Find where the given text appears and provide that cell's center as (X, Y) coordinate. 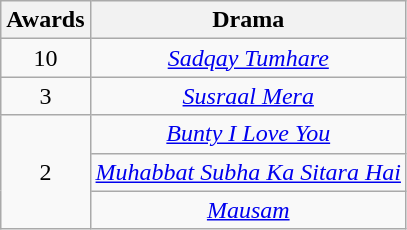
Susraal Mera (248, 96)
Mausam (248, 210)
10 (46, 58)
Drama (248, 20)
Awards (46, 20)
Muhabbat Subha Ka Sitara Hai (248, 172)
Sadqay Tumhare (248, 58)
2 (46, 172)
Bunty I Love You (248, 134)
3 (46, 96)
